For the text-containing cell, return its midpoint in [x, y] coordinate format. 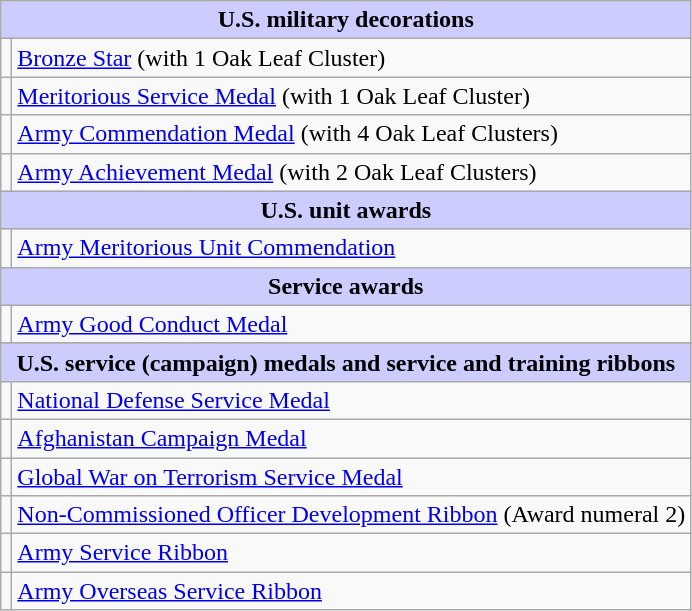
Afghanistan Campaign Medal [352, 438]
Army Meritorious Unit Commendation [352, 248]
U.S. service (campaign) medals and service and training ribbons [346, 362]
Bronze Star (with 1 Oak Leaf Cluster) [352, 58]
Army Achievement Medal (with 2 Oak Leaf Clusters) [352, 172]
Service awards [346, 286]
Meritorious Service Medal (with 1 Oak Leaf Cluster) [352, 96]
Non-Commissioned Officer Development Ribbon (Award numeral 2) [352, 515]
Army Good Conduct Medal [352, 324]
U.S. military decorations [346, 20]
Army Commendation Medal (with 4 Oak Leaf Clusters) [352, 134]
National Defense Service Medal [352, 400]
U.S. unit awards [346, 210]
Army Overseas Service Ribbon [352, 591]
Global War on Terrorism Service Medal [352, 477]
Army Service Ribbon [352, 553]
